Capture the cell that displays the provided text and extract its (x, y) central coordinate. 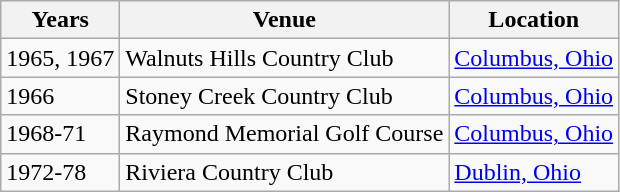
Venue (284, 20)
Location (534, 20)
Years (60, 20)
1965, 1967 (60, 58)
1972-78 (60, 172)
Walnuts Hills Country Club (284, 58)
Raymond Memorial Golf Course (284, 134)
Stoney Creek Country Club (284, 96)
1966 (60, 96)
Dublin, Ohio (534, 172)
1968-71 (60, 134)
Riviera Country Club (284, 172)
